Extract the [X, Y] coordinate from the center of the cell holding the provided text.  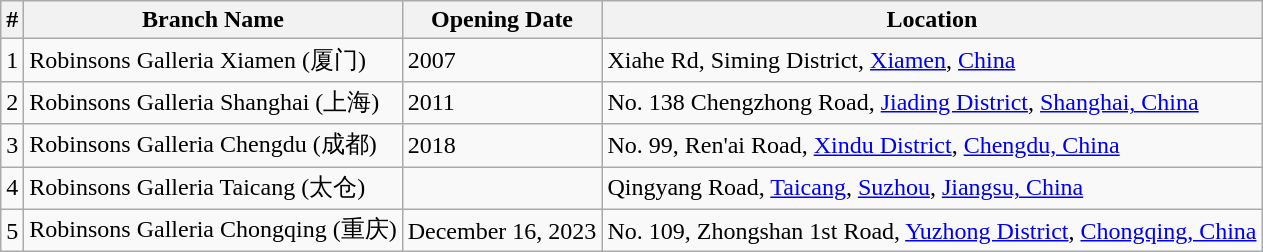
Opening Date [502, 20]
2018 [502, 146]
December 16, 2023 [502, 230]
Robinsons Galleria Taicang (太仓) [213, 188]
Xiahe Rd, Siming District, Xiamen, China [932, 60]
1 [12, 60]
3 [12, 146]
5 [12, 230]
2011 [502, 102]
4 [12, 188]
No. 99, Ren'ai Road, Xindu District, Chengdu, China [932, 146]
Robinsons Galleria Shanghai (上海) [213, 102]
Robinsons Galleria Chengdu (成都) [213, 146]
2 [12, 102]
Robinsons Galleria Chongqing (重庆) [213, 230]
Location [932, 20]
Branch Name [213, 20]
Qingyang Road, Taicang, Suzhou, Jiangsu, China [932, 188]
2007 [502, 60]
No. 109, Zhongshan 1st Road, Yuzhong District, Chongqing, China [932, 230]
No. 138 Chengzhong Road, Jiading District, Shanghai, China [932, 102]
# [12, 20]
Robinsons Galleria Xiamen (厦门) [213, 60]
